Determine the [X, Y] coordinate at the center of the cell enclosing the given text.  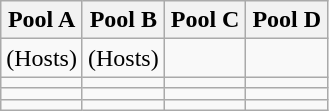
Pool C [205, 20]
Pool A [42, 20]
Pool B [123, 20]
Pool D [287, 20]
